Return the [x, y] coordinate for the center point of the cell that contains the specified text.  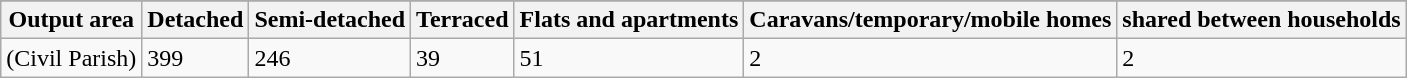
(Civil Parish) [72, 58]
Terraced [462, 20]
Detached [196, 20]
shared between households [1262, 20]
Caravans/temporary/mobile homes [930, 20]
399 [196, 58]
Output area [72, 20]
51 [629, 58]
Semi-detached [330, 20]
Flats and apartments [629, 20]
246 [330, 58]
39 [462, 58]
